Return [x, y] of the center of cell containing provided text 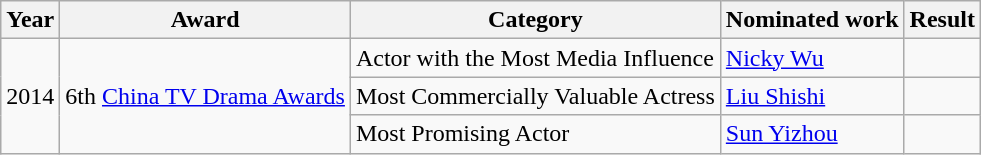
Liu Shishi [812, 96]
Nicky Wu [812, 58]
Nominated work [812, 20]
6th China TV Drama Awards [206, 96]
Most Promising Actor [535, 134]
Most Commercially Valuable Actress [535, 96]
Award [206, 20]
Category [535, 20]
Sun Yizhou [812, 134]
Year [30, 20]
2014 [30, 96]
Actor with the Most Media Influence [535, 58]
Result [942, 20]
